Identify which cell holds the provided text, then report its (X, Y) central coordinate. 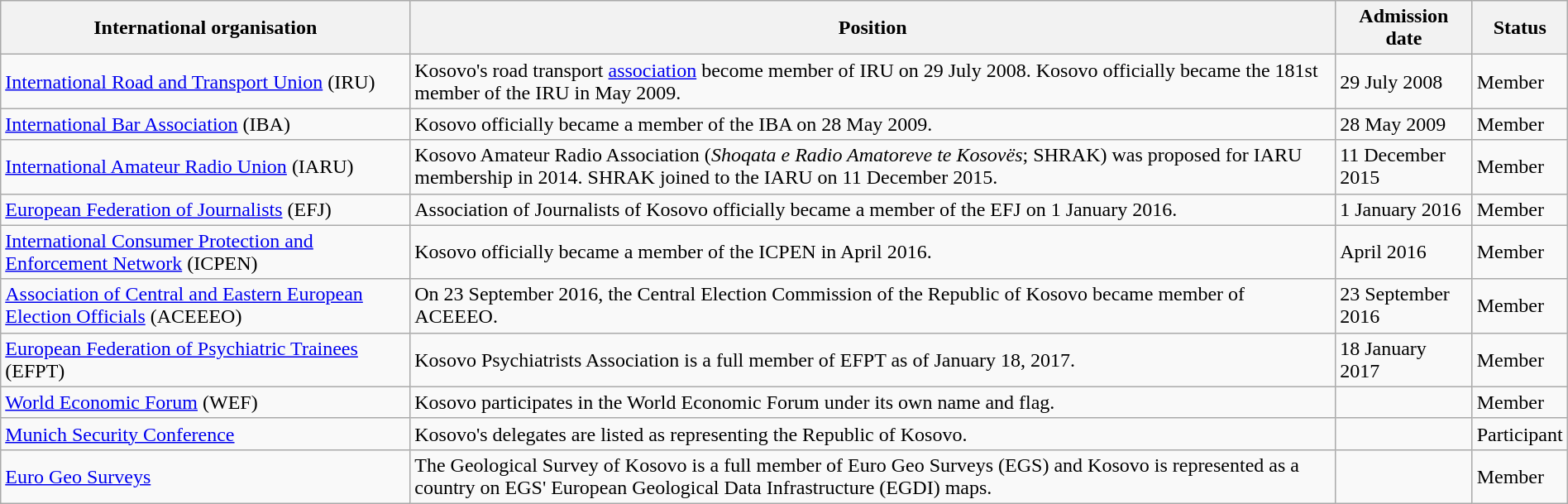
Position (873, 28)
April 2016 (1404, 252)
European Federation of Psychiatric Trainees (EFPT) (205, 359)
18 January 2017 (1404, 359)
Kosovo Psychiatrists Association is a full member of EFPT as of January 18, 2017. (873, 359)
International organisation (205, 28)
International Consumer Protection and Enforcement Network (ICPEN) (205, 252)
28 May 2009 (1404, 124)
23 September 2016 (1404, 306)
Euro Geo Surveys (205, 477)
Kosovo's delegates are listed as representing the Republic of Kosovo. (873, 434)
Munich Security Conference (205, 434)
International Bar Association (IBA) (205, 124)
Status (1520, 28)
European Federation of Journalists (EFJ) (205, 209)
International Amateur Radio Union (IARU) (205, 167)
29 July 2008 (1404, 81)
1 January 2016 (1404, 209)
11 December 2015 (1404, 167)
International Road and Transport Union (IRU) (205, 81)
Kosovo's road transport association become member of IRU on 29 July 2008. Kosovo officially became the 181st member of the IRU in May 2009. (873, 81)
Kosovo participates in the World Economic Forum under its own name and flag. (873, 402)
Participant (1520, 434)
Kosovo officially became a member of the ICPEN in April 2016. (873, 252)
Kosovo officially became a member of the IBA on 28 May 2009. (873, 124)
Admission date (1404, 28)
Association of Journalists of Kosovo officially became a member of the EFJ on 1 January 2016. (873, 209)
On 23 September 2016, the Central Election Commission of the Republic of Kosovo became member of ACEEEO. (873, 306)
World Economic Forum (WEF) (205, 402)
Association of Central and Eastern European Election Officials (ACEEEO) (205, 306)
